Scan for the cell matching the given text and deliver its [x, y] coordinate at center. 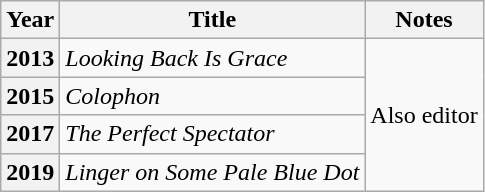
2017 [30, 134]
The Perfect Spectator [212, 134]
Year [30, 20]
Title [212, 20]
2019 [30, 172]
Also editor [424, 115]
Linger on Some Pale Blue Dot [212, 172]
Colophon [212, 96]
2013 [30, 58]
2015 [30, 96]
Notes [424, 20]
Looking Back Is Grace [212, 58]
